Return (x, y) of the center of cell containing provided text 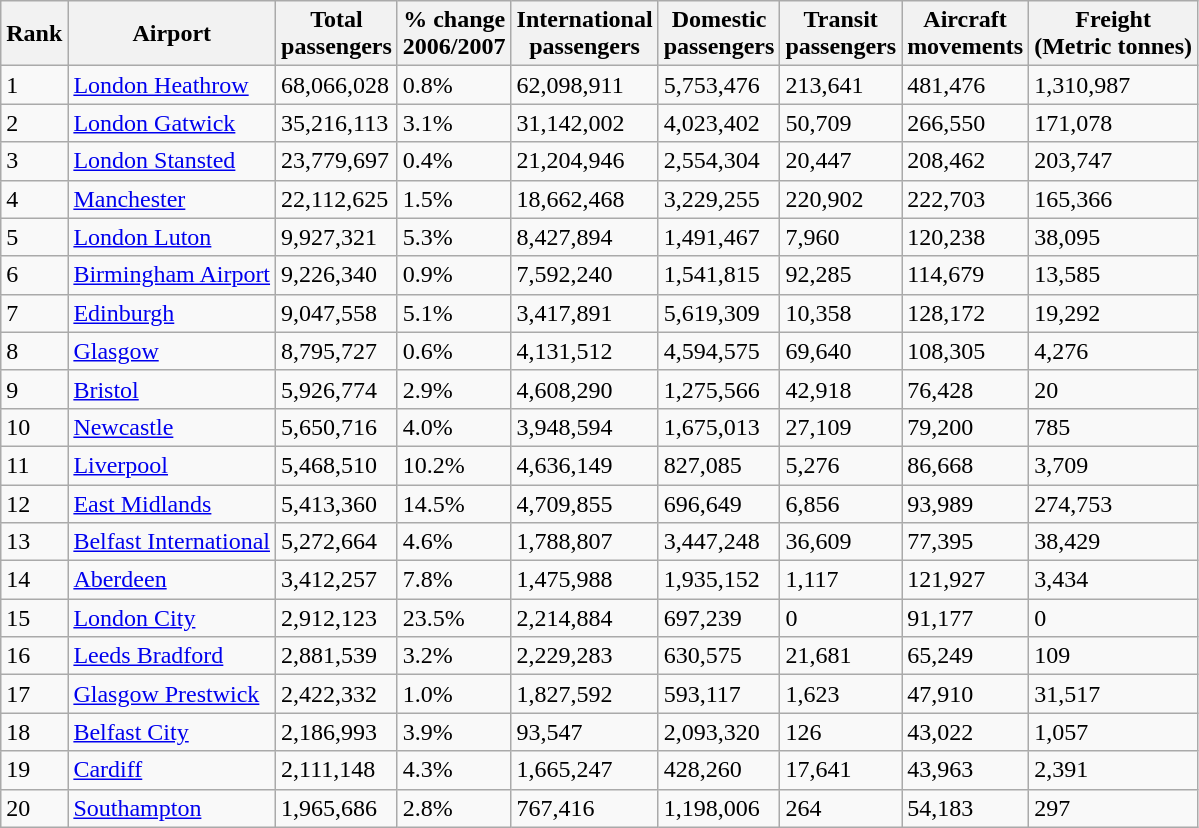
42,918 (841, 389)
9 (34, 389)
50,709 (841, 123)
Aircraftmovements (966, 34)
0.6% (454, 351)
2,186,993 (337, 732)
128,172 (966, 313)
3,447,248 (719, 542)
13,585 (1114, 275)
23,779,697 (337, 161)
5,753,476 (719, 85)
6,856 (841, 503)
2,214,884 (584, 618)
1.0% (454, 694)
68,066,028 (337, 85)
Totalpassengers (337, 34)
7 (34, 313)
London City (172, 618)
11 (34, 465)
2,391 (1114, 770)
5,926,774 (337, 389)
0.9% (454, 275)
2,554,304 (719, 161)
4,709,855 (584, 503)
23.5% (454, 618)
Airport (172, 34)
17 (34, 694)
Aberdeen (172, 580)
1,275,566 (719, 389)
18,662,468 (584, 199)
5,650,716 (337, 427)
Freight(Metric tonnes) (1114, 34)
3.2% (454, 656)
Leeds Bradford (172, 656)
31,142,002 (584, 123)
2 (34, 123)
0.4% (454, 161)
3,709 (1114, 465)
785 (1114, 427)
3,417,891 (584, 313)
1,788,807 (584, 542)
1 (34, 85)
2,912,123 (337, 618)
21,204,946 (584, 161)
Bristol (172, 389)
121,927 (966, 580)
697,239 (719, 618)
10.2% (454, 465)
1,057 (1114, 732)
5,272,664 (337, 542)
76,428 (966, 389)
3,948,594 (584, 427)
4,131,512 (584, 351)
108,305 (966, 351)
Edinburgh (172, 313)
14.5% (454, 503)
6 (34, 275)
2,111,148 (337, 770)
3.9% (454, 732)
1,475,988 (584, 580)
2,422,332 (337, 694)
8,427,894 (584, 237)
East Midlands (172, 503)
79,200 (966, 427)
222,703 (966, 199)
54,183 (966, 808)
4,636,149 (584, 465)
10,358 (841, 313)
92,285 (841, 275)
1,541,815 (719, 275)
5,468,510 (337, 465)
274,753 (1114, 503)
16 (34, 656)
8,795,727 (337, 351)
Domesticpassengers (719, 34)
22,112,625 (337, 199)
1,965,686 (337, 808)
5.1% (454, 313)
15 (34, 618)
7,960 (841, 237)
109 (1114, 656)
Birmingham Airport (172, 275)
18 (34, 732)
5 (34, 237)
767,416 (584, 808)
12 (34, 503)
203,747 (1114, 161)
4,276 (1114, 351)
208,462 (966, 161)
65,249 (966, 656)
Glasgow (172, 351)
4,023,402 (719, 123)
London Luton (172, 237)
43,963 (966, 770)
5,276 (841, 465)
5,619,309 (719, 313)
47,910 (966, 694)
Belfast City (172, 732)
165,366 (1114, 199)
2,881,539 (337, 656)
5,413,360 (337, 503)
Glasgow Prestwick (172, 694)
126 (841, 732)
630,575 (719, 656)
1,198,006 (719, 808)
1,675,013 (719, 427)
20,447 (841, 161)
35,216,113 (337, 123)
93,547 (584, 732)
3,412,257 (337, 580)
1,935,152 (719, 580)
2,229,283 (584, 656)
297 (1114, 808)
593,117 (719, 694)
17,641 (841, 770)
1,665,247 (584, 770)
4,608,290 (584, 389)
9,047,558 (337, 313)
3 (34, 161)
Manchester (172, 199)
2.9% (454, 389)
220,902 (841, 199)
0.8% (454, 85)
4 (34, 199)
3,434 (1114, 580)
93,989 (966, 503)
62,098,911 (584, 85)
Cardiff (172, 770)
London Stansted (172, 161)
1,623 (841, 694)
264 (841, 808)
19,292 (1114, 313)
91,177 (966, 618)
696,649 (719, 503)
171,078 (1114, 123)
4.6% (454, 542)
31,517 (1114, 694)
Internationalpassengers (584, 34)
4.3% (454, 770)
86,668 (966, 465)
London Gatwick (172, 123)
14 (34, 580)
114,679 (966, 275)
9,226,340 (337, 275)
38,095 (1114, 237)
3.1% (454, 123)
Belfast International (172, 542)
8 (34, 351)
Transitpassengers (841, 34)
21,681 (841, 656)
120,238 (966, 237)
Newcastle (172, 427)
9,927,321 (337, 237)
Southampton (172, 808)
1.5% (454, 199)
4,594,575 (719, 351)
36,609 (841, 542)
213,641 (841, 85)
19 (34, 770)
1,827,592 (584, 694)
Liverpool (172, 465)
13 (34, 542)
1,310,987 (1114, 85)
481,476 (966, 85)
38,429 (1114, 542)
428,260 (719, 770)
827,085 (719, 465)
5.3% (454, 237)
2,093,320 (719, 732)
69,640 (841, 351)
Rank (34, 34)
27,109 (841, 427)
43,022 (966, 732)
London Heathrow (172, 85)
77,395 (966, 542)
1,491,467 (719, 237)
7.8% (454, 580)
10 (34, 427)
2.8% (454, 808)
266,550 (966, 123)
1,117 (841, 580)
7,592,240 (584, 275)
3,229,255 (719, 199)
% change2006/2007 (454, 34)
4.0% (454, 427)
